Locate the cell with the specified text and output its [X, Y] center coordinate. 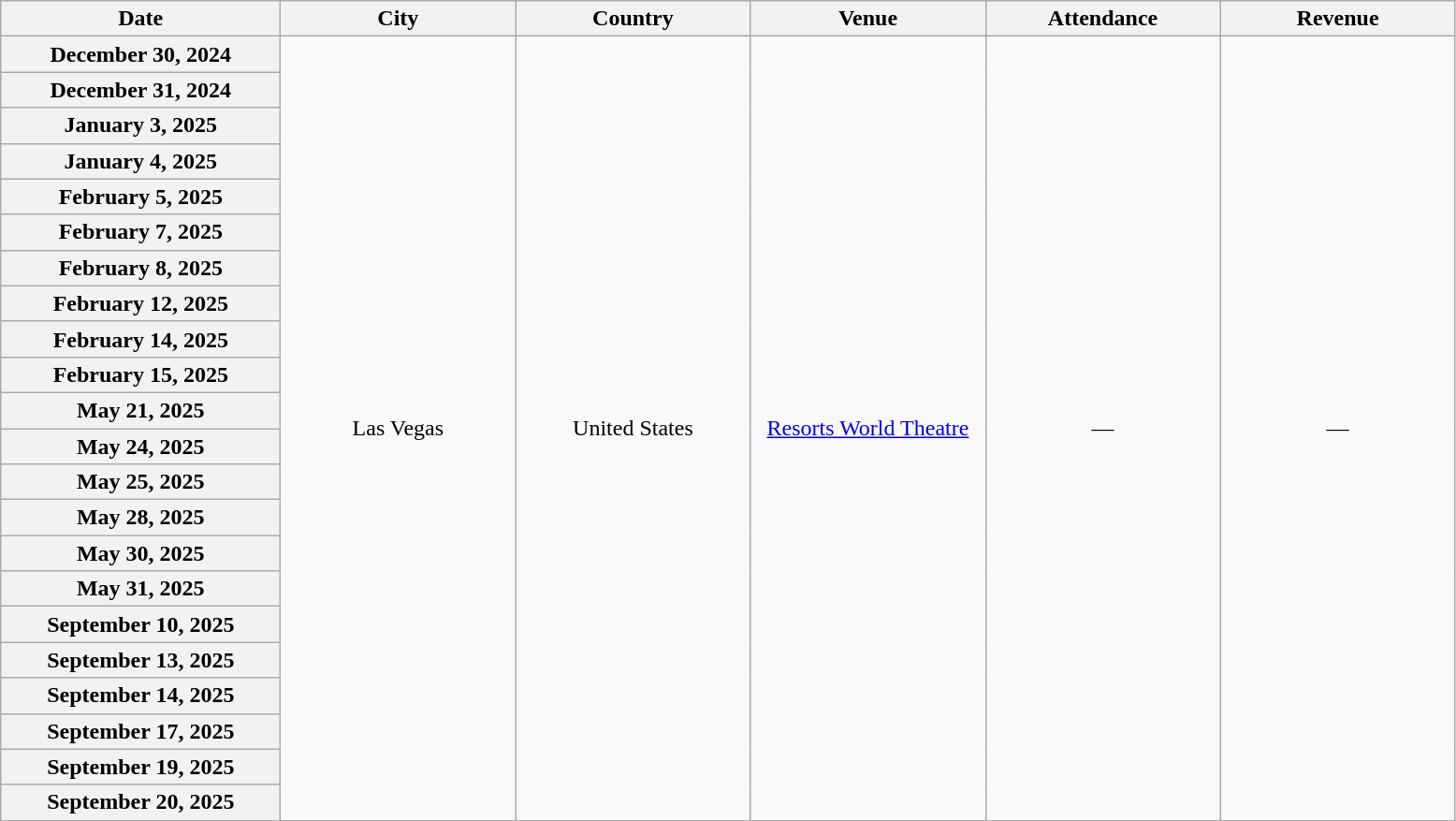
February 5, 2025 [140, 197]
September 10, 2025 [140, 624]
February 12, 2025 [140, 303]
Date [140, 19]
May 31, 2025 [140, 589]
May 24, 2025 [140, 447]
January 4, 2025 [140, 161]
February 7, 2025 [140, 232]
Venue [868, 19]
February 14, 2025 [140, 339]
September 19, 2025 [140, 767]
December 30, 2024 [140, 54]
September 17, 2025 [140, 731]
Country [633, 19]
Resorts World Theatre [868, 429]
January 3, 2025 [140, 125]
May 28, 2025 [140, 518]
United States [633, 429]
Revenue [1338, 19]
December 31, 2024 [140, 90]
September 13, 2025 [140, 660]
Las Vegas [399, 429]
February 15, 2025 [140, 374]
May 25, 2025 [140, 482]
May 21, 2025 [140, 410]
City [399, 19]
Attendance [1102, 19]
February 8, 2025 [140, 268]
May 30, 2025 [140, 553]
September 14, 2025 [140, 696]
September 20, 2025 [140, 802]
